Identify which cell holds the provided text, then report its (X, Y) central coordinate. 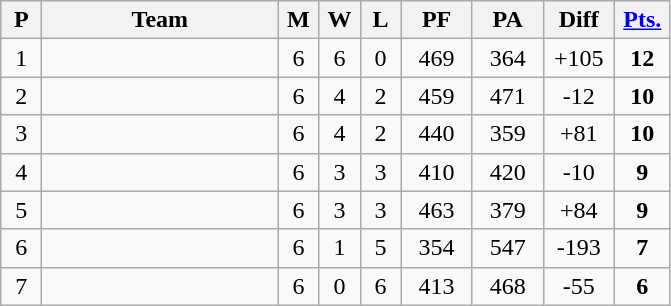
Diff (578, 20)
-193 (578, 248)
469 (436, 58)
410 (436, 172)
P (22, 20)
12 (642, 58)
547 (508, 248)
PF (436, 20)
413 (436, 286)
440 (436, 134)
Team (160, 20)
-12 (578, 96)
-55 (578, 286)
L (380, 20)
PA (508, 20)
468 (508, 286)
459 (436, 96)
M (298, 20)
Pts. (642, 20)
+81 (578, 134)
379 (508, 210)
463 (436, 210)
+84 (578, 210)
-10 (578, 172)
364 (508, 58)
471 (508, 96)
354 (436, 248)
W (340, 20)
+105 (578, 58)
420 (508, 172)
359 (508, 134)
